From the cell containing the given text, extract its center point as [x, y] coordinate. 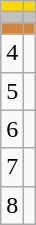
6 [12, 129]
7 [12, 167]
4 [12, 53]
5 [12, 91]
8 [12, 205]
